Output the [x, y] coordinate of the center of the cell containing the given text.  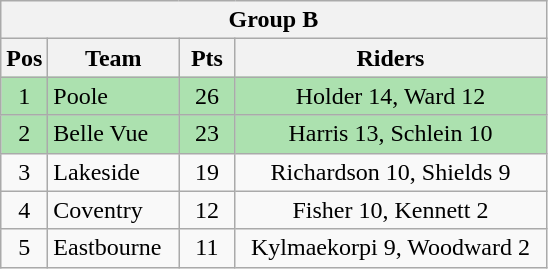
26 [207, 96]
23 [207, 134]
Pts [207, 58]
Holder 14, Ward 12 [390, 96]
3 [24, 172]
Fisher 10, Kennett 2 [390, 210]
Belle Vue [114, 134]
19 [207, 172]
Riders [390, 58]
Harris 13, Schlein 10 [390, 134]
Richardson 10, Shields 9 [390, 172]
1 [24, 96]
12 [207, 210]
Lakeside [114, 172]
Team [114, 58]
Kylmaekorpi 9, Woodward 2 [390, 248]
Group B [274, 20]
Coventry [114, 210]
4 [24, 210]
Pos [24, 58]
Poole [114, 96]
5 [24, 248]
11 [207, 248]
Eastbourne [114, 248]
2 [24, 134]
